Provide the (x, y) coordinate of the cell's center where the given text is located.  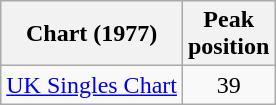
UK Singles Chart (92, 85)
Peakposition (228, 34)
39 (228, 85)
Chart (1977) (92, 34)
